Locate the cell with the specified text and output its (X, Y) center coordinate. 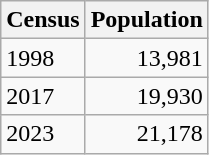
21,178 (146, 134)
2017 (43, 96)
19,930 (146, 96)
1998 (43, 58)
2023 (43, 134)
Census (43, 20)
13,981 (146, 58)
Population (146, 20)
